Return [x, y] of the center of cell containing provided text 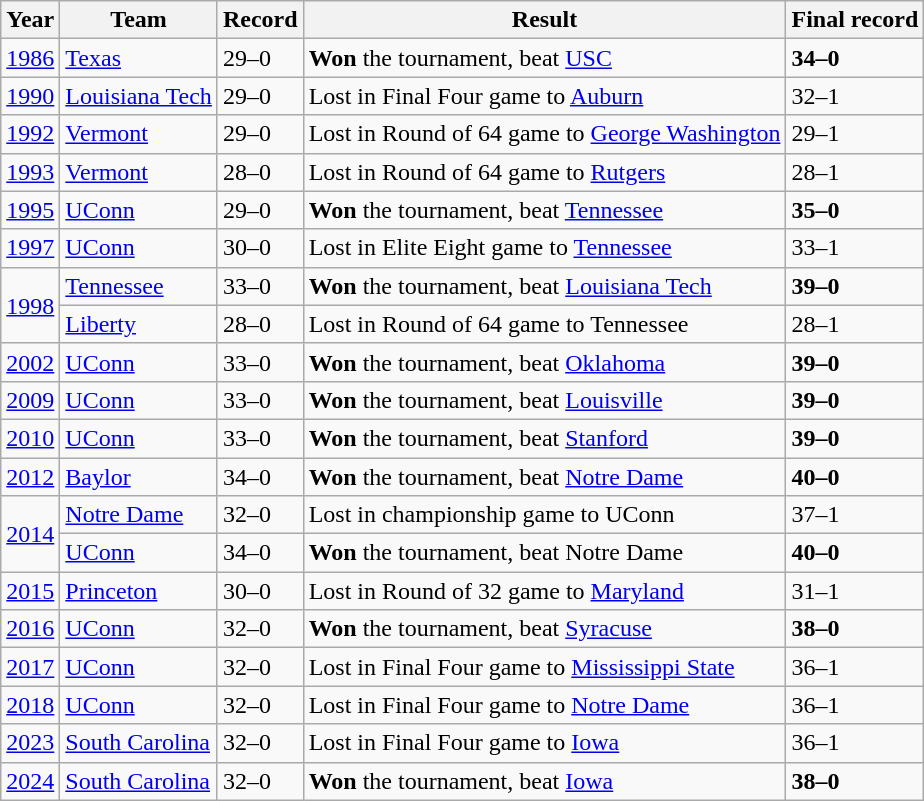
32–1 [855, 96]
Lost in Final Four game to Mississippi State [544, 667]
Won the tournament, beat USC [544, 58]
1993 [30, 172]
Lost in championship game to UConn [544, 515]
2009 [30, 400]
Texas [139, 58]
Liberty [139, 324]
2010 [30, 438]
Won the tournament, beat Oklahoma [544, 362]
1990 [30, 96]
Lost in Round of 32 game to Maryland [544, 591]
Won the tournament, beat Syracuse [544, 629]
Year [30, 20]
1998 [30, 305]
1997 [30, 248]
Notre Dame [139, 515]
31–1 [855, 591]
33–1 [855, 248]
Princeton [139, 591]
2018 [30, 705]
2012 [30, 477]
Lost in Round of 64 game to Rutgers [544, 172]
35–0 [855, 210]
Won the tournament, beat Iowa [544, 781]
Won the tournament, beat Tennessee [544, 210]
Tennessee [139, 286]
1995 [30, 210]
Lost in Round of 64 game to George Washington [544, 134]
Won the tournament, beat Louisiana Tech [544, 286]
Lost in Final Four game to Iowa [544, 743]
Lost in Round of 64 game to Tennessee [544, 324]
2016 [30, 629]
Won the tournament, beat Louisville [544, 400]
Lost in Elite Eight game to Tennessee [544, 248]
1986 [30, 58]
2023 [30, 743]
2017 [30, 667]
Final record [855, 20]
2024 [30, 781]
2014 [30, 534]
Won the tournament, beat Stanford [544, 438]
Lost in Final Four game to Auburn [544, 96]
2015 [30, 591]
37–1 [855, 515]
Record [260, 20]
1992 [30, 134]
29–1 [855, 134]
Baylor [139, 477]
Louisiana Tech [139, 96]
2002 [30, 362]
Team [139, 20]
Result [544, 20]
Lost in Final Four game to Notre Dame [544, 705]
